Output the (X, Y) coordinate of the center of the cell containing the given text.  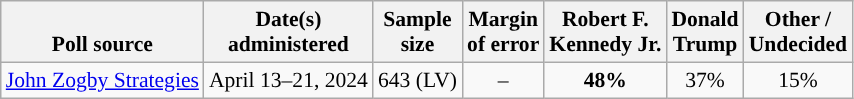
37% (704, 80)
15% (798, 80)
John Zogby Strategies (102, 80)
Date(s)administered (288, 32)
Poll source (102, 32)
DonaldTrump (704, 32)
– (503, 80)
48% (605, 80)
April 13–21, 2024 (288, 80)
Robert F.Kennedy Jr. (605, 32)
Other /Undecided (798, 32)
643 (LV) (418, 80)
Marginof error (503, 32)
Samplesize (418, 32)
